Scan for the cell matching the given text and deliver its (X, Y) coordinate at center. 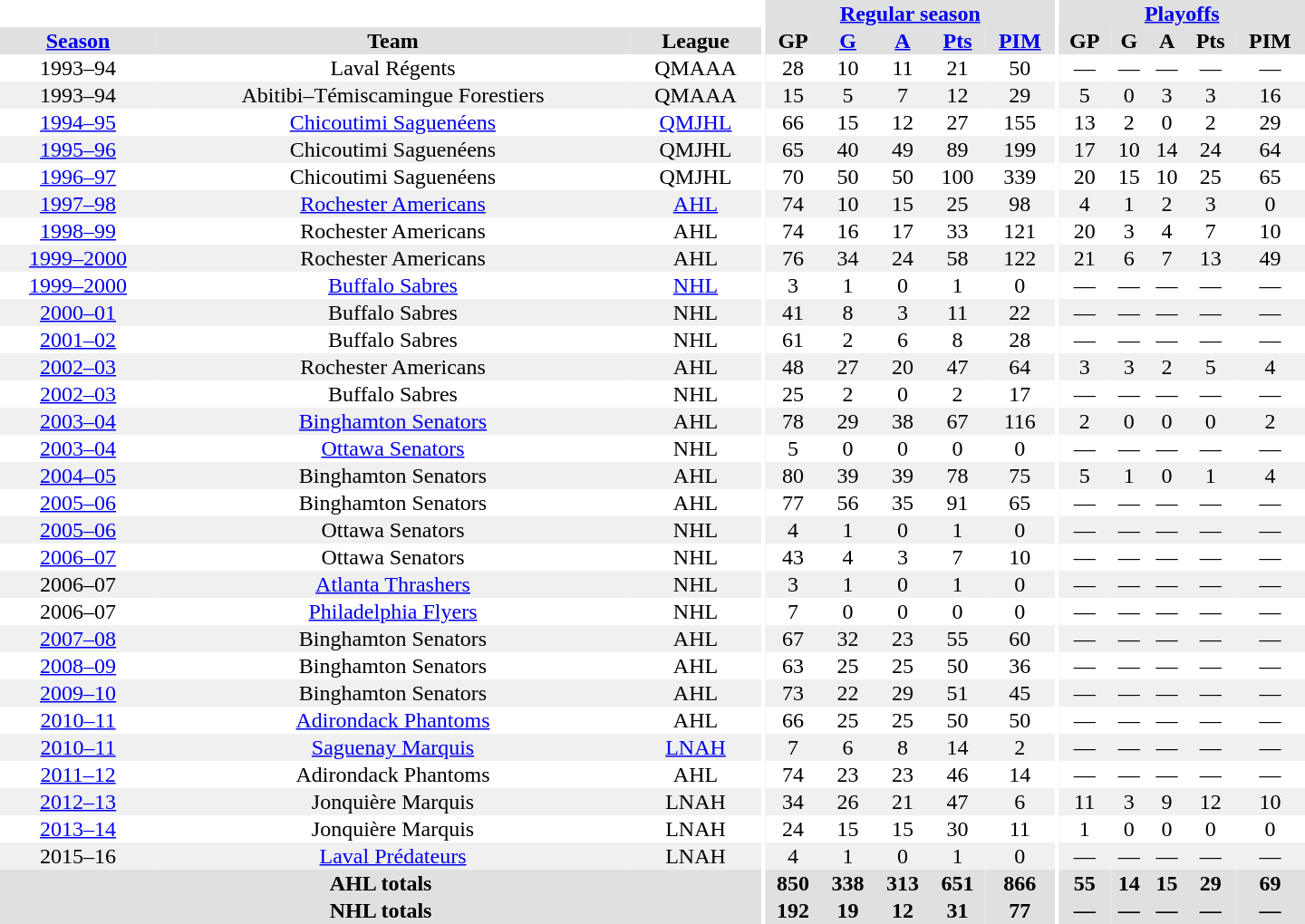
121 (1020, 231)
2001–02 (78, 340)
1994–95 (78, 122)
Playoffs (1182, 14)
116 (1020, 421)
35 (903, 503)
2012–13 (78, 802)
100 (957, 177)
56 (847, 503)
75 (1020, 476)
192 (793, 910)
63 (793, 666)
Laval Prédateurs (393, 856)
1997–98 (78, 204)
30 (957, 829)
651 (957, 883)
31 (957, 910)
45 (1020, 693)
80 (793, 476)
26 (847, 802)
98 (1020, 204)
2008–09 (78, 666)
338 (847, 883)
122 (1020, 258)
2009–10 (78, 693)
43 (793, 557)
76 (793, 258)
155 (1020, 122)
1995–96 (78, 149)
51 (957, 693)
2004–05 (78, 476)
199 (1020, 149)
Saguenay Marquis (393, 747)
2011–12 (78, 775)
89 (957, 149)
38 (903, 421)
91 (957, 503)
2015–16 (78, 856)
Regular season (910, 14)
70 (793, 177)
850 (793, 883)
NHL totals (381, 910)
Abitibi–Témiscamingue Forestiers (393, 95)
AHL totals (381, 883)
36 (1020, 666)
32 (847, 639)
33 (957, 231)
19 (847, 910)
73 (793, 693)
48 (793, 367)
58 (957, 258)
1996–97 (78, 177)
Philadelphia Flyers (393, 611)
Laval Régents (393, 68)
League (696, 41)
Team (393, 41)
Season (78, 41)
46 (957, 775)
1998–99 (78, 231)
61 (793, 340)
40 (847, 149)
9 (1167, 802)
60 (1020, 639)
2007–08 (78, 639)
2013–14 (78, 829)
2000–01 (78, 313)
339 (1020, 177)
69 (1271, 883)
41 (793, 313)
Atlanta Thrashers (393, 584)
313 (903, 883)
866 (1020, 883)
